Capture the cell that displays the provided text and extract its (x, y) central coordinate. 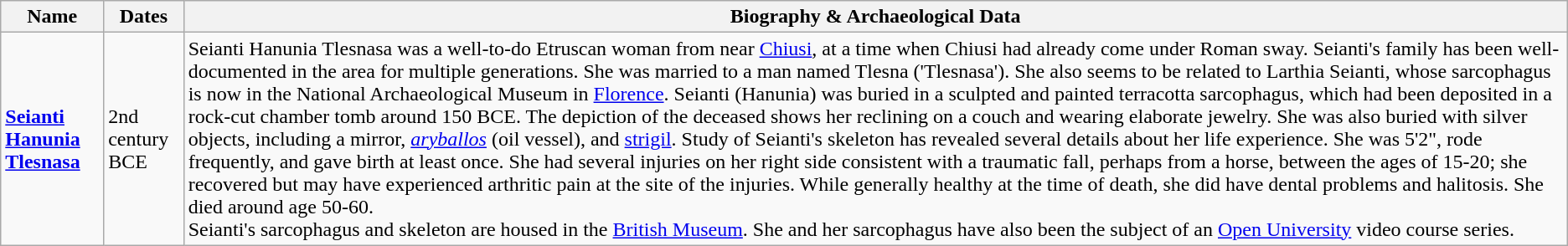
2nd century BCE (144, 139)
Seianti Hanunia Tlesnasa (52, 139)
Biography & Archaeological Data (875, 17)
Dates (144, 17)
Name (52, 17)
